Identify which cell holds the provided text, then report its (x, y) central coordinate. 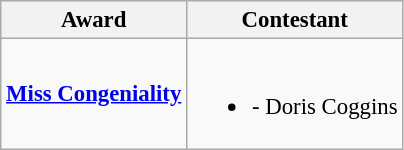
Contestant (295, 20)
Miss Congeniality (94, 94)
Award (94, 20)
- Doris Coggins (295, 94)
